Scan for the cell matching the given text and deliver its [X, Y] coordinate at center. 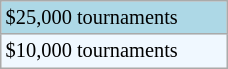
$10,000 tournaments [114, 51]
$25,000 tournaments [114, 17]
